Scan for the cell matching the given text and deliver its [X, Y] coordinate at center. 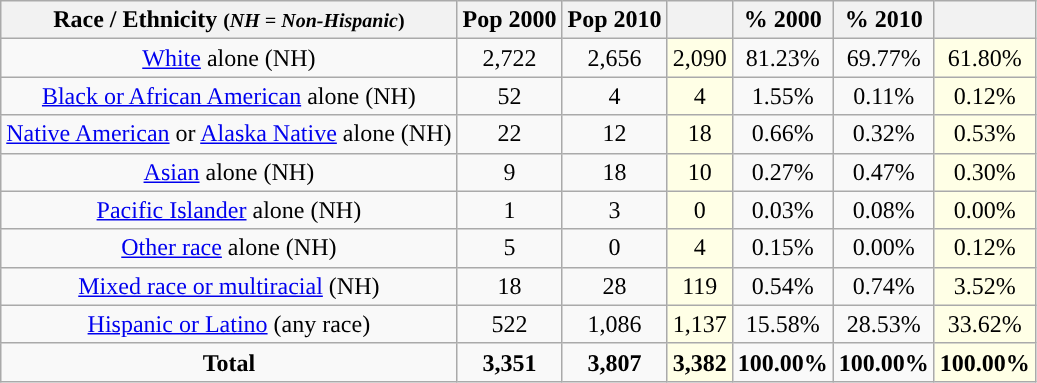
10 [700, 172]
1 [510, 210]
119 [700, 286]
69.77% [884, 58]
Asian alone (NH) [229, 172]
1,086 [614, 324]
White alone (NH) [229, 58]
3,382 [700, 362]
Black or African American alone (NH) [229, 96]
28.53% [884, 324]
Total [229, 362]
3.52% [984, 286]
Hispanic or Latino (any race) [229, 324]
0.03% [782, 210]
Mixed race or multiracial (NH) [229, 286]
0.32% [884, 134]
3,351 [510, 362]
Race / Ethnicity (NH = Non-Hispanic) [229, 20]
1,137 [700, 324]
% 2000 [782, 20]
81.23% [782, 58]
Pop 2000 [510, 20]
0.47% [884, 172]
33.62% [984, 324]
5 [510, 248]
0.08% [884, 210]
0.30% [984, 172]
22 [510, 134]
61.80% [984, 58]
0.74% [884, 286]
0.66% [782, 134]
52 [510, 96]
0.53% [984, 134]
28 [614, 286]
2,090 [700, 58]
Pacific Islander alone (NH) [229, 210]
15.58% [782, 324]
Native American or Alaska Native alone (NH) [229, 134]
Other race alone (NH) [229, 248]
0.54% [782, 286]
0.15% [782, 248]
12 [614, 134]
Pop 2010 [614, 20]
2,722 [510, 58]
3,807 [614, 362]
3 [614, 210]
% 2010 [884, 20]
0.27% [782, 172]
1.55% [782, 96]
2,656 [614, 58]
522 [510, 324]
0.11% [884, 96]
9 [510, 172]
